Capture the cell that displays the provided text and extract its [x, y] central coordinate. 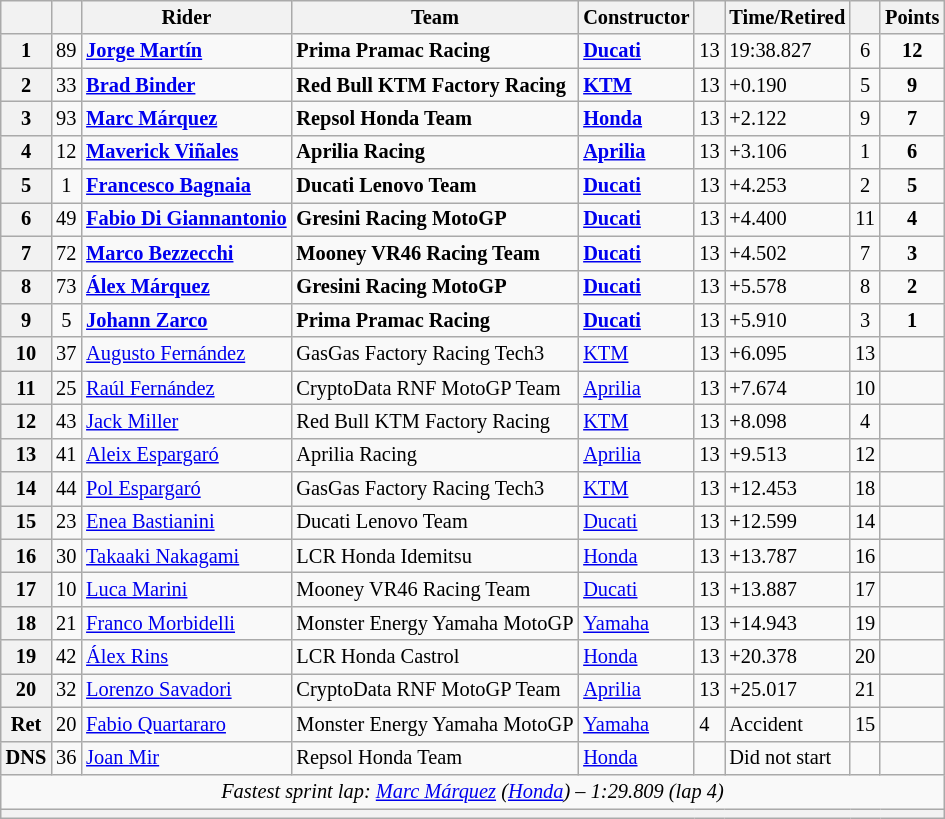
72 [66, 253]
LCR Honda Idemitsu [434, 556]
44 [66, 489]
+9.513 [787, 455]
Álex Márquez [186, 287]
Did not start [787, 758]
Joan Mir [186, 758]
19:38.827 [787, 51]
Lorenzo Savadori [186, 690]
Enea Bastianini [186, 522]
Marc Márquez [186, 118]
37 [66, 354]
33 [66, 85]
+4.502 [787, 253]
Marco Bezzecchi [186, 253]
Rider [186, 17]
Brad Binder [186, 85]
Time/Retired [787, 17]
+4.253 [787, 186]
+3.106 [787, 152]
Fabio Quartararo [186, 724]
Pol Espargaró [186, 489]
32 [66, 690]
89 [66, 51]
Aleix Espargaró [186, 455]
49 [66, 219]
36 [66, 758]
Raúl Fernández [186, 388]
+7.674 [787, 388]
+4.400 [787, 219]
+14.943 [787, 623]
+5.910 [787, 320]
Álex Rins [186, 657]
93 [66, 118]
Constructor [636, 17]
Luca Marini [186, 589]
Jack Miller [186, 421]
LCR Honda Castrol [434, 657]
Team [434, 17]
+8.098 [787, 421]
Augusto Fernández [186, 354]
Points [912, 17]
Johann Zarco [186, 320]
23 [66, 522]
Ret [26, 724]
Fastest sprint lap: Marc Márquez (Honda) – 1:29.809 (lap 4) [472, 791]
DNS [26, 758]
Fabio Di Giannantonio [186, 219]
+13.887 [787, 589]
Franco Morbidelli [186, 623]
+25.017 [787, 690]
+5.578 [787, 287]
+12.599 [787, 522]
42 [66, 657]
+0.190 [787, 85]
30 [66, 556]
+12.453 [787, 489]
Maverick Viñales [186, 152]
+13.787 [787, 556]
25 [66, 388]
Accident [787, 724]
Francesco Bagnaia [186, 186]
Jorge Martín [186, 51]
+20.378 [787, 657]
43 [66, 421]
+2.122 [787, 118]
73 [66, 287]
Takaaki Nakagami [186, 556]
41 [66, 455]
+6.095 [787, 354]
